Find where the given text appears and provide that cell's center as [X, Y] coordinate. 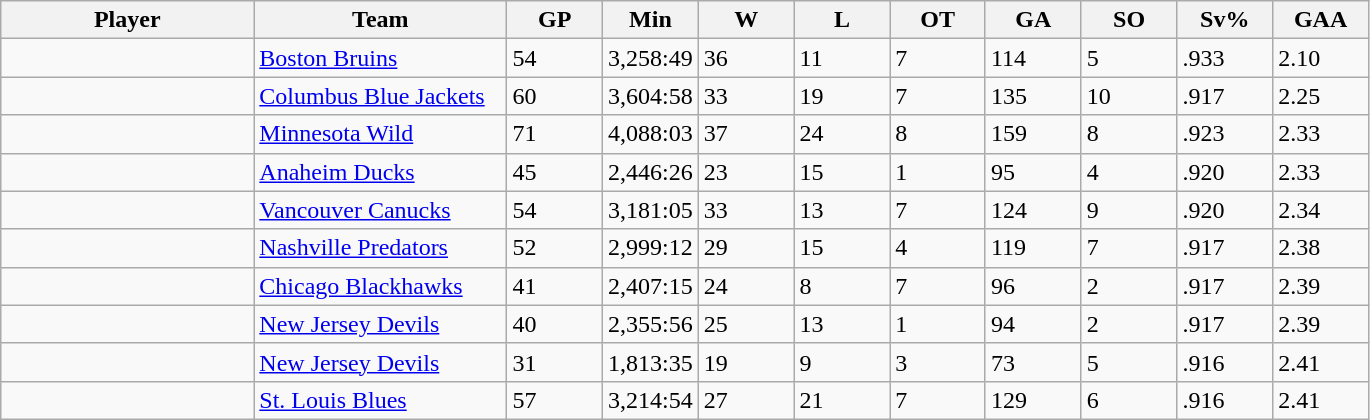
2.38 [1321, 248]
2.10 [1321, 58]
31 [555, 362]
Team [380, 20]
.923 [1225, 134]
Sv% [1225, 20]
124 [1033, 210]
.933 [1225, 58]
114 [1033, 58]
11 [842, 58]
2,407:15 [651, 286]
Player [128, 20]
Columbus Blue Jackets [380, 96]
60 [555, 96]
SO [1129, 20]
37 [746, 134]
Minnesota Wild [380, 134]
23 [746, 172]
159 [1033, 134]
36 [746, 58]
27 [746, 400]
2,999:12 [651, 248]
6 [1129, 400]
3,258:49 [651, 58]
GP [555, 20]
3,214:54 [651, 400]
52 [555, 248]
St. Louis Blues [380, 400]
21 [842, 400]
Anaheim Ducks [380, 172]
3,604:58 [651, 96]
4,088:03 [651, 134]
Boston Bruins [380, 58]
45 [555, 172]
3,181:05 [651, 210]
29 [746, 248]
40 [555, 324]
2.34 [1321, 210]
L [842, 20]
GAA [1321, 20]
73 [1033, 362]
96 [1033, 286]
W [746, 20]
Vancouver Canucks [380, 210]
119 [1033, 248]
41 [555, 286]
95 [1033, 172]
2.25 [1321, 96]
2,446:26 [651, 172]
GA [1033, 20]
2,355:56 [651, 324]
10 [1129, 96]
1,813:35 [651, 362]
94 [1033, 324]
Nashville Predators [380, 248]
Min [651, 20]
129 [1033, 400]
OT [938, 20]
3 [938, 362]
71 [555, 134]
135 [1033, 96]
25 [746, 324]
Chicago Blackhawks [380, 286]
57 [555, 400]
